Extract the [x, y] coordinate from the center of the cell holding the provided text.  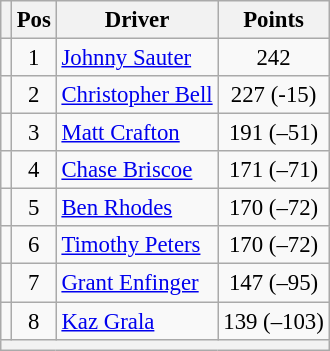
Ben Rhodes [137, 208]
Christopher Bell [137, 95]
Points [274, 20]
3 [34, 133]
5 [34, 208]
Timothy Peters [137, 245]
Grant Enfinger [137, 283]
171 (–71) [274, 170]
1 [34, 58]
4 [34, 170]
Matt Crafton [137, 133]
7 [34, 283]
147 (–95) [274, 283]
Driver [137, 20]
Kaz Grala [137, 321]
Johnny Sauter [137, 58]
8 [34, 321]
227 (-15) [274, 95]
6 [34, 245]
2 [34, 95]
Chase Briscoe [137, 170]
139 (–103) [274, 321]
Pos [34, 20]
191 (–51) [274, 133]
242 [274, 58]
